Determine the [X, Y] coordinate at the center of the cell enclosing the given text.  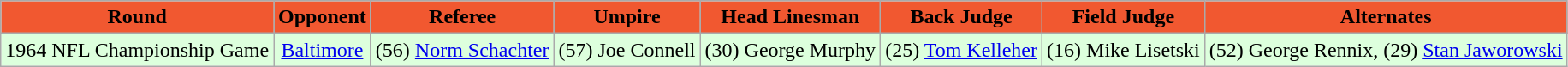
(25) Tom Kelleher [962, 50]
(57) Joe Connell [627, 50]
(52) George Rennix, (29) Stan Jaworowski [1386, 50]
(30) George Murphy [791, 50]
Referee [462, 17]
(16) Mike Lisetski [1124, 50]
Umpire [627, 17]
Alternates [1386, 17]
Opponent [323, 17]
(56) Norm Schachter [462, 50]
1964 NFL Championship Game [137, 50]
Baltimore [323, 50]
Back Judge [962, 17]
Head Linesman [791, 17]
Field Judge [1124, 17]
Round [137, 17]
